Scan for the cell matching the given text and deliver its [X, Y] coordinate at center. 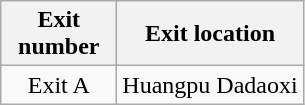
Huangpu Dadaoxi [210, 85]
Exit number [59, 34]
Exit A [59, 85]
Exit location [210, 34]
